Find where the given text appears and provide that cell's center as (X, Y) coordinate. 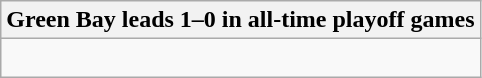
Green Bay leads 1–0 in all-time playoff games (240, 20)
